Search for the cell housing the specified text and yield its [x, y] center coordinate. 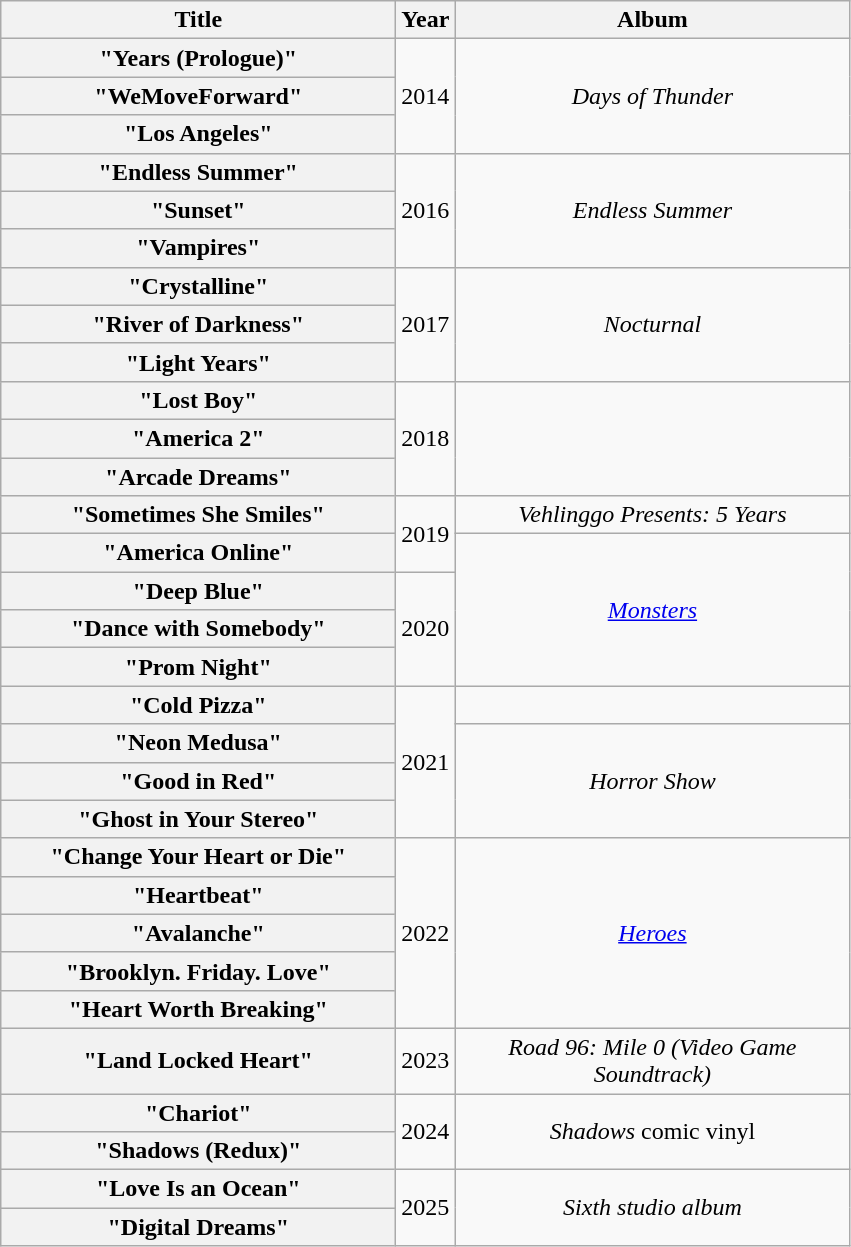
Days of Thunder [652, 96]
"Cold Pizza" [198, 705]
"Light Years" [198, 362]
2022 [426, 933]
"Dance with Somebody" [198, 629]
"Chariot" [198, 1113]
"America 2" [198, 438]
Monsters [652, 610]
Title [198, 20]
Road 96: Mile 0 (Video Game Soundtrack) [652, 1060]
2016 [426, 210]
Endless Summer [652, 210]
"Arcade Dreams" [198, 477]
2020 [426, 629]
"Crystalline" [198, 286]
2024 [426, 1132]
"Los Angeles" [198, 134]
"Brooklyn. Friday. Love" [198, 971]
Vehlinggo Presents: 5 Years [652, 515]
"Heart Worth Breaking" [198, 1009]
"Sometimes She Smiles" [198, 515]
2021 [426, 762]
"Years (Prologue)" [198, 58]
2018 [426, 438]
Sixth studio album [652, 1208]
"Deep Blue" [198, 591]
"Shadows (Redux)" [198, 1151]
"Good in Red" [198, 781]
"Ghost in Your Stereo" [198, 819]
2023 [426, 1060]
"America Online" [198, 553]
"Neon Medusa" [198, 743]
"Land Locked Heart" [198, 1060]
"River of Darkness" [198, 324]
2014 [426, 96]
2025 [426, 1208]
Nocturnal [652, 324]
Horror Show [652, 781]
"Digital Dreams" [198, 1227]
"Prom Night" [198, 667]
2019 [426, 534]
"Lost Boy" [198, 400]
Album [652, 20]
Heroes [652, 933]
"Endless Summer" [198, 172]
2017 [426, 324]
"Vampires" [198, 248]
Year [426, 20]
"Love Is an Ocean" [198, 1189]
"WeMoveForward" [198, 96]
Shadows comic vinyl [652, 1132]
"Sunset" [198, 210]
"Change Your Heart or Die" [198, 857]
"Heartbeat" [198, 895]
"Avalanche" [198, 933]
